From the cell containing the given text, extract its center point as (X, Y) coordinate. 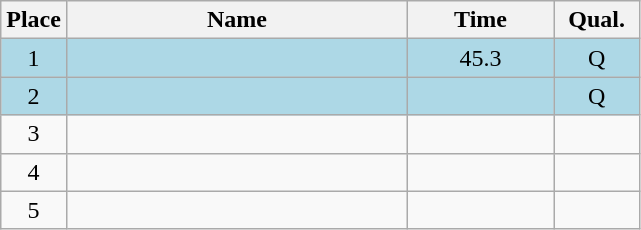
1 (34, 58)
Place (34, 20)
Time (481, 20)
3 (34, 134)
45.3 (481, 58)
Qual. (597, 20)
Name (236, 20)
4 (34, 172)
2 (34, 96)
5 (34, 210)
